Pinpoint the cell where the given text exists, returning its (X, Y) midpoint coordinate. 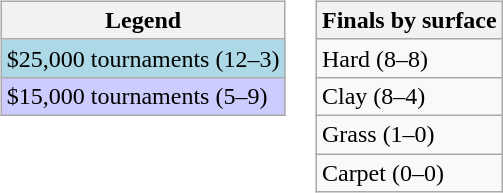
Grass (1–0) (409, 134)
Clay (8–4) (409, 96)
$15,000 tournaments (5–9) (143, 96)
Legend (143, 20)
Finals by surface (409, 20)
Hard (8–8) (409, 58)
Carpet (0–0) (409, 173)
$25,000 tournaments (12–3) (143, 58)
